Determine the (x, y) coordinate at the center of the cell enclosing the given text.  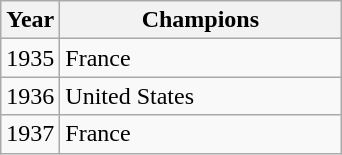
1936 (30, 96)
Year (30, 20)
United States (200, 96)
1937 (30, 134)
Champions (200, 20)
1935 (30, 58)
